Return the [x, y] coordinate for the center point of the cell that contains the specified text.  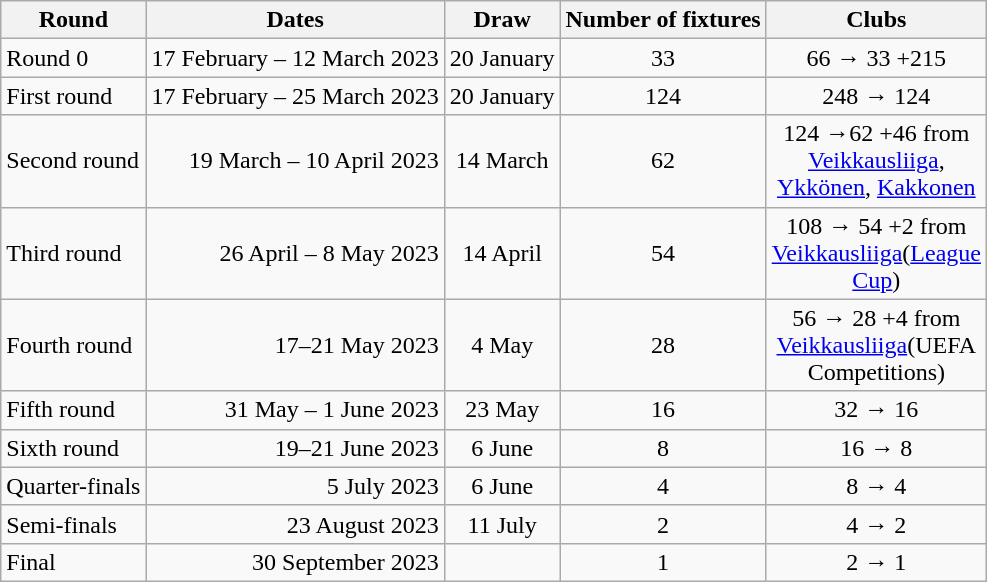
30 September 2023 [295, 562]
Quarter-finals [74, 486]
Round 0 [74, 58]
4 → 2 [876, 524]
Sixth round [74, 448]
Fifth round [74, 410]
248 → 124 [876, 96]
Draw [502, 20]
62 [663, 161]
17 February – 12 March 2023 [295, 58]
4 [663, 486]
Round [74, 20]
Final [74, 562]
23 May [502, 410]
54 [663, 253]
Dates [295, 20]
19 March – 10 April 2023 [295, 161]
31 May – 1 June 2023 [295, 410]
14 April [502, 253]
19–21 June 2023 [295, 448]
17–21 May 2023 [295, 345]
17 February – 25 March 2023 [295, 96]
14 March [502, 161]
2 → 1 [876, 562]
Semi-finals [74, 524]
16 → 8 [876, 448]
23 August 2023 [295, 524]
26 April – 8 May 2023 [295, 253]
Third round [74, 253]
16 [663, 410]
124 [663, 96]
66 → 33 +215 [876, 58]
33 [663, 58]
32 → 16 [876, 410]
108 → 54 +2 from Veikkausliiga(League Cup) [876, 253]
1 [663, 562]
Number of fixtures [663, 20]
Fourth round [74, 345]
8 → 4 [876, 486]
Second round [74, 161]
8 [663, 448]
11 July [502, 524]
4 May [502, 345]
5 July 2023 [295, 486]
124 →62 +46 from Veikkausliiga, Ykkönen, Kakkonen [876, 161]
First round [74, 96]
2 [663, 524]
Clubs [876, 20]
56 → 28 +4 from Veikkausliiga(UEFA Competitions) [876, 345]
28 [663, 345]
